Determine the (x, y) coordinate at the center of the cell enclosing the given text.  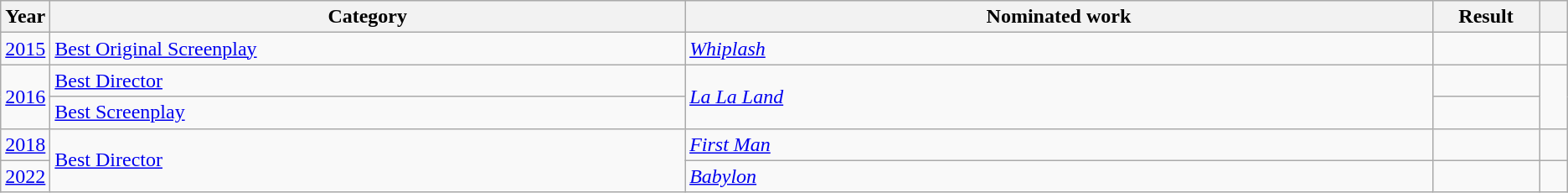
Category (368, 17)
Result (1486, 17)
Whiplash (1059, 49)
Best Original Screenplay (368, 49)
Nominated work (1059, 17)
2015 (25, 49)
2018 (25, 144)
2022 (25, 176)
Best Screenplay (368, 112)
2016 (25, 96)
Babylon (1059, 176)
La La Land (1059, 96)
First Man (1059, 144)
Year (25, 17)
